Extract the [X, Y] coordinate from the center of the cell holding the provided text.  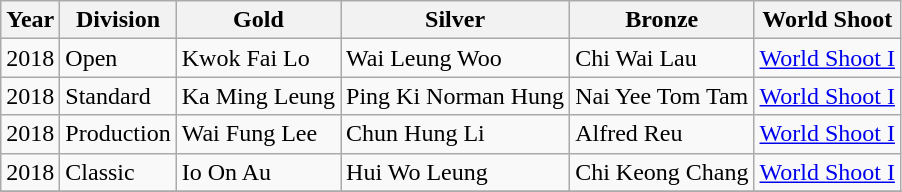
World Shoot [827, 20]
Production [118, 134]
Kwok Fai Lo [258, 58]
Hui Wo Leung [456, 172]
Gold [258, 20]
Silver [456, 20]
Wai Leung Woo [456, 58]
Division [118, 20]
Standard [118, 96]
Classic [118, 172]
Chun Hung Li [456, 134]
Alfred Reu [662, 134]
Ping Ki Norman Hung [456, 96]
Wai Fung Lee [258, 134]
Chi Keong Chang [662, 172]
Nai Yee Tom Tam [662, 96]
Chi Wai Lau [662, 58]
Bronze [662, 20]
Ka Ming Leung [258, 96]
Io On Au [258, 172]
Open [118, 58]
Year [30, 20]
